For the text-containing cell, return its midpoint in [X, Y] coordinate format. 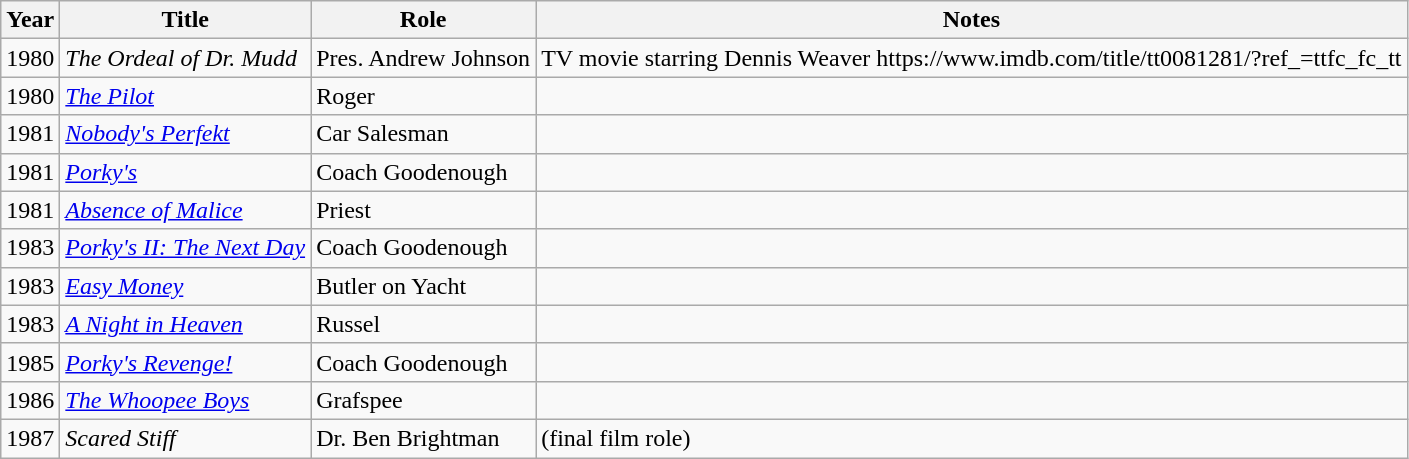
Roger [424, 96]
1987 [30, 438]
Porky's Revenge! [186, 362]
Easy Money [186, 286]
The Ordeal of Dr. Mudd [186, 58]
TV movie starring Dennis Weaver https://www.imdb.com/title/tt0081281/?ref_=ttfc_fc_tt [972, 58]
Porky's II: The Next Day [186, 248]
Priest [424, 210]
Dr. Ben Brightman [424, 438]
1985 [30, 362]
Nobody's Perfekt [186, 134]
The Whoopee Boys [186, 400]
Year [30, 20]
Car Salesman [424, 134]
Butler on Yacht [424, 286]
Role [424, 20]
Porky's [186, 172]
Grafspee [424, 400]
Absence of Malice [186, 210]
Title [186, 20]
Scared Stiff [186, 438]
Russel [424, 324]
(final film role) [972, 438]
A Night in Heaven [186, 324]
Pres. Andrew Johnson [424, 58]
The Pilot [186, 96]
1986 [30, 400]
Notes [972, 20]
